From the cell containing the given text, extract its center point as (x, y) coordinate. 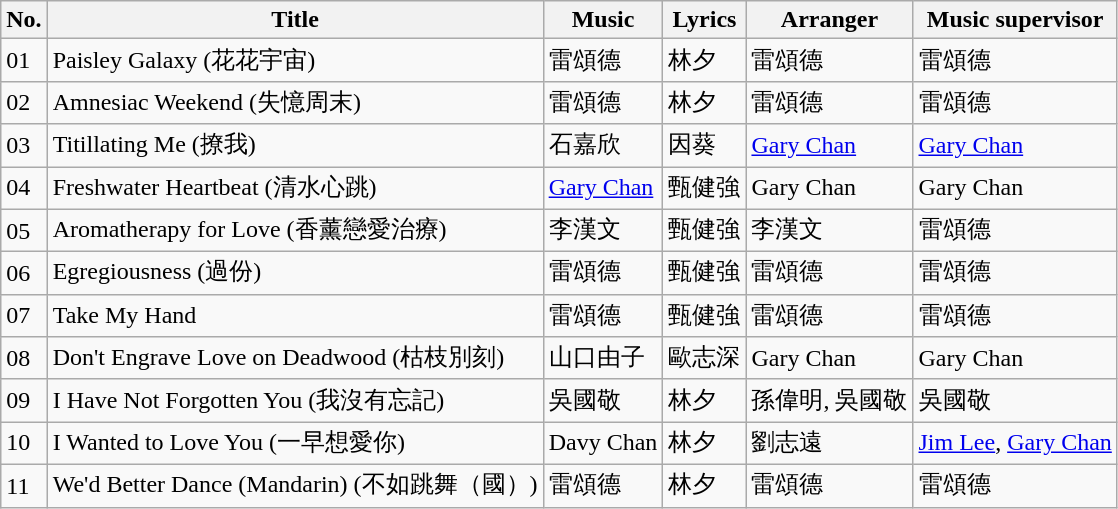
劉志遠 (830, 444)
Title (295, 20)
09 (24, 400)
10 (24, 444)
Don't Engrave Love on Deadwood (枯枝別刻) (295, 358)
Lyrics (704, 20)
I Wanted to Love You (一早想愛你) (295, 444)
孫偉明, 吳國敬 (830, 400)
Davy Chan (603, 444)
03 (24, 146)
因葵 (704, 146)
04 (24, 188)
07 (24, 316)
I Have Not Forgotten You (我沒有忘記) (295, 400)
Paisley Galaxy (花花宇宙) (295, 60)
11 (24, 486)
01 (24, 60)
Music (603, 20)
Amnesiac Weekend (失憶周末) (295, 102)
05 (24, 230)
08 (24, 358)
山口由子 (603, 358)
Aromatherapy for Love (香薰戀愛治療) (295, 230)
Freshwater Heartbeat (清水心跳) (295, 188)
We'd Better Dance (Mandarin) (不如跳舞（國）) (295, 486)
石嘉欣 (603, 146)
Egregiousness (過份) (295, 274)
Jim Lee, Gary Chan (1015, 444)
No. (24, 20)
Take My Hand (295, 316)
06 (24, 274)
Music supervisor (1015, 20)
Titillating Me (撩我) (295, 146)
02 (24, 102)
歐志深 (704, 358)
Arranger (830, 20)
